Identify which cell holds the provided text, then report its (x, y) central coordinate. 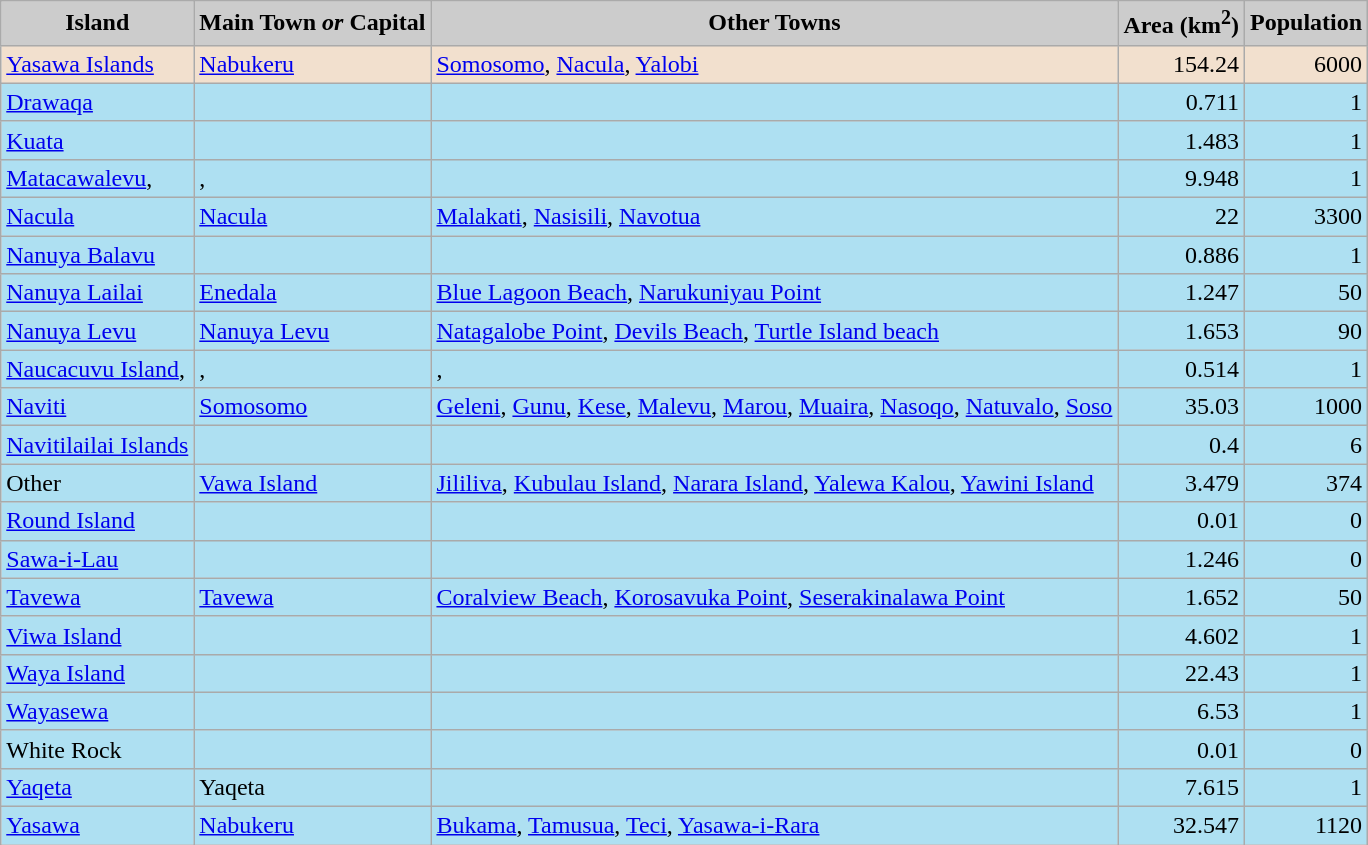
Other Towns (774, 24)
6.53 (1182, 711)
Main Town or Capital (312, 24)
3.479 (1182, 483)
7.615 (1182, 787)
Natagalobe Point, Devils Beach, Turtle Island beach (774, 331)
Drawaqa (98, 102)
0.886 (1182, 255)
Vawa Island (312, 483)
Round Island (98, 521)
Malakati, Nasisili, Navotua (774, 217)
154.24 (1182, 64)
1.652 (1182, 597)
Other (98, 483)
0.514 (1182, 369)
374 (1306, 483)
1.653 (1182, 331)
6 (1306, 445)
Geleni, Gunu, Kese, Malevu, Marou, Muaira, Nasoqo, Natuvalo, Soso (774, 407)
White Rock (98, 749)
32.547 (1182, 826)
Somosomo (312, 407)
90 (1306, 331)
Nanuya Lailai (98, 293)
35.03 (1182, 407)
Coralview Beach, Korosavuka Point, Seserakinalawa Point (774, 597)
Area (km2) (1182, 24)
Nanuya Balavu (98, 255)
3300 (1306, 217)
1000 (1306, 407)
1.483 (1182, 140)
Sawa-i-Lau (98, 559)
Population (1306, 24)
Naviti (98, 407)
1120 (1306, 826)
22.43 (1182, 673)
9.948 (1182, 178)
6000 (1306, 64)
Yasawa (98, 826)
Matacawalevu, (98, 178)
Viwa Island (98, 635)
0.711 (1182, 102)
Waya Island (98, 673)
Yasawa Islands (98, 64)
Enedala (312, 293)
0.4 (1182, 445)
Island (98, 24)
4.602 (1182, 635)
22 (1182, 217)
1.246 (1182, 559)
Navitilailai Islands (98, 445)
Blue Lagoon Beach, Narukuniyau Point (774, 293)
Naucacuvu Island, (98, 369)
Jililiva, Kubulau Island, Narara Island, Yalewa Kalou, Yawini Island (774, 483)
Bukama, Tamusua, Teci, Yasawa-i-Rara (774, 826)
Somosomo, Nacula, Yalobi (774, 64)
Wayasewa (98, 711)
Kuata (98, 140)
1.247 (1182, 293)
